Locate the cell with the specified text and output its [x, y] center coordinate. 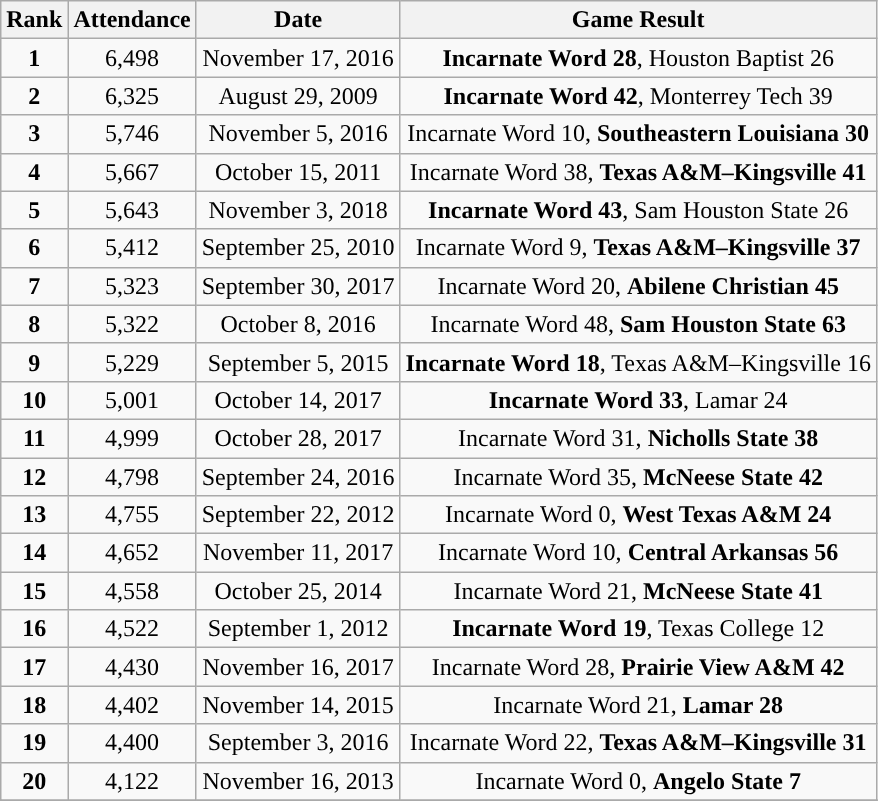
Attendance [132, 20]
Game Result [638, 20]
5,001 [132, 400]
Incarnate Word 38, Texas A&M–Kingsville 41 [638, 172]
Incarnate Word 10, Southeastern Louisiana 30 [638, 134]
September 22, 2012 [298, 515]
October 28, 2017 [298, 438]
14 [34, 553]
October 8, 2016 [298, 324]
Incarnate Word 18, Texas A&M–Kingsville 16 [638, 362]
6 [34, 248]
Incarnate Word 43, Sam Houston State 26 [638, 210]
Incarnate Word 28, Prairie View A&M 42 [638, 667]
9 [34, 362]
Incarnate Word 20, Abilene Christian 45 [638, 286]
September 25, 2010 [298, 248]
5,229 [132, 362]
4,755 [132, 515]
Incarnate Word 9, Texas A&M–Kingsville 37 [638, 248]
Incarnate Word 48, Sam Houston State 63 [638, 324]
November 11, 2017 [298, 553]
Incarnate Word 19, Texas College 12 [638, 629]
4,430 [132, 667]
August 29, 2009 [298, 96]
September 1, 2012 [298, 629]
6,498 [132, 58]
5,323 [132, 286]
6,325 [132, 96]
10 [34, 400]
5,643 [132, 210]
1 [34, 58]
5,322 [132, 324]
Incarnate Word 21, Lamar 28 [638, 705]
4,402 [132, 705]
Incarnate Word 42, Monterrey Tech 39 [638, 96]
September 5, 2015 [298, 362]
5,412 [132, 248]
Rank [34, 20]
5,746 [132, 134]
Incarnate Word 21, McNeese State 41 [638, 591]
4,558 [132, 591]
3 [34, 134]
October 25, 2014 [298, 591]
4,522 [132, 629]
4,999 [132, 438]
11 [34, 438]
Incarnate Word 31, Nicholls State 38 [638, 438]
4 [34, 172]
September 3, 2016 [298, 743]
7 [34, 286]
Incarnate Word 10, Central Arkansas 56 [638, 553]
September 30, 2017 [298, 286]
16 [34, 629]
September 24, 2016 [298, 477]
Date [298, 20]
4,400 [132, 743]
4,798 [132, 477]
12 [34, 477]
5 [34, 210]
4,652 [132, 553]
Incarnate Word 0, Angelo State 7 [638, 781]
October 15, 2011 [298, 172]
November 17, 2016 [298, 58]
20 [34, 781]
October 14, 2017 [298, 400]
18 [34, 705]
Incarnate Word 0, West Texas A&M 24 [638, 515]
13 [34, 515]
2 [34, 96]
Incarnate Word 28, Houston Baptist 26 [638, 58]
November 16, 2017 [298, 667]
November 16, 2013 [298, 781]
15 [34, 591]
4,122 [132, 781]
19 [34, 743]
November 3, 2018 [298, 210]
November 5, 2016 [298, 134]
17 [34, 667]
November 14, 2015 [298, 705]
Incarnate Word 33, Lamar 24 [638, 400]
Incarnate Word 22, Texas A&M–Kingsville 31 [638, 743]
Incarnate Word 35, McNeese State 42 [638, 477]
8 [34, 324]
5,667 [132, 172]
